Locate the cell with the specified text and output its [X, Y] center coordinate. 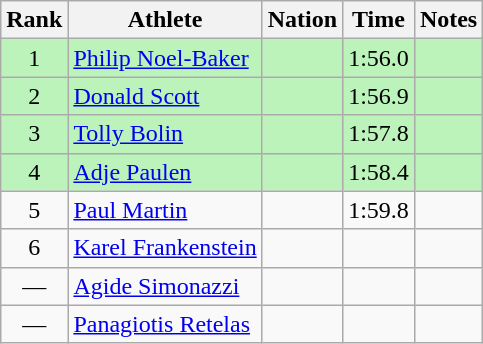
Agide Simonazzi [165, 286]
Adje Paulen [165, 172]
Nation [302, 20]
1:56.0 [379, 58]
Paul Martin [165, 210]
Rank [34, 20]
Karel Frankenstein [165, 248]
1:56.9 [379, 96]
2 [34, 96]
5 [34, 210]
Philip Noel-Baker [165, 58]
Athlete [165, 20]
Donald Scott [165, 96]
Notes [448, 20]
1 [34, 58]
1:59.8 [379, 210]
Time [379, 20]
3 [34, 134]
1:58.4 [379, 172]
1:57.8 [379, 134]
6 [34, 248]
4 [34, 172]
Tolly Bolin [165, 134]
Panagiotis Retelas [165, 324]
